Return (x, y) of the center of cell containing provided text 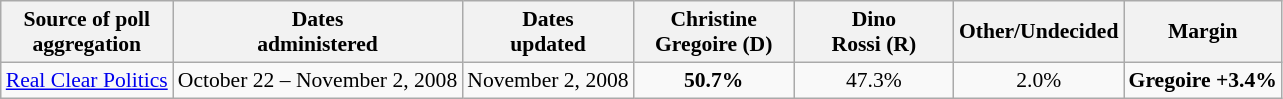
DinoRossi (R) (874, 32)
Gregoire +3.4% (1203, 80)
Real Clear Politics (87, 80)
November 2, 2008 (548, 80)
Other/Undecided (1039, 32)
ChristineGregoire (D) (714, 32)
Datesupdated (548, 32)
October 22 – November 2, 2008 (318, 80)
Datesadministered (318, 32)
47.3% (874, 80)
Source of pollaggregation (87, 32)
50.7% (714, 80)
Margin (1203, 32)
2.0% (1039, 80)
